Provide the [X, Y] coordinate of the cell's center where the given text is located.  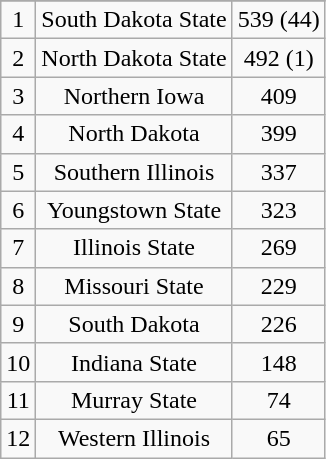
269 [278, 248]
Murray State [134, 400]
399 [278, 134]
10 [18, 362]
5 [18, 172]
74 [278, 400]
148 [278, 362]
12 [18, 438]
337 [278, 172]
6 [18, 210]
North Dakota [134, 134]
7 [18, 248]
Missouri State [134, 286]
3 [18, 96]
South Dakota State [134, 20]
8 [18, 286]
229 [278, 286]
11 [18, 400]
South Dakota [134, 324]
North Dakota State [134, 58]
323 [278, 210]
Northern Iowa [134, 96]
Illinois State [134, 248]
9 [18, 324]
1 [18, 20]
Indiana State [134, 362]
4 [18, 134]
65 [278, 438]
539 (44) [278, 20]
Western Illinois [134, 438]
Southern Illinois [134, 172]
2 [18, 58]
492 (1) [278, 58]
226 [278, 324]
Youngstown State [134, 210]
409 [278, 96]
